Detect which cell encompasses the target text, then output its [X, Y] center coordinate. 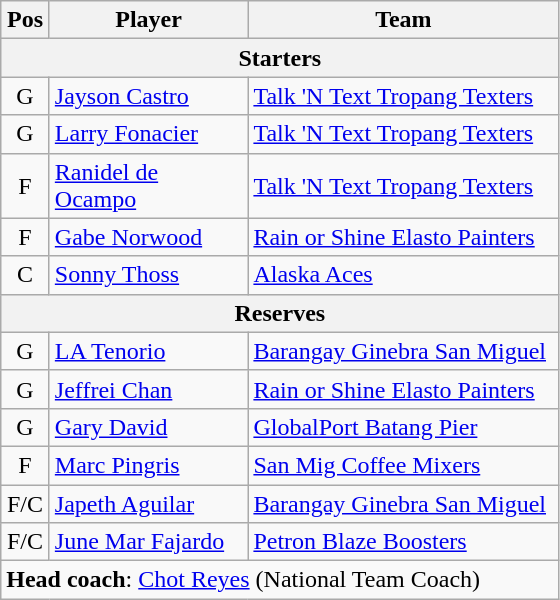
Player [148, 20]
Pos [26, 20]
Jeffrei Chan [148, 389]
San Mig Coffee Mixers [404, 465]
LA Tenorio [148, 351]
Jayson Castro [148, 96]
Sonny Thoss [148, 275]
Petron Blaze Boosters [404, 542]
Alaska Aces [404, 275]
June Mar Fajardo [148, 542]
Reserves [280, 313]
Team [404, 20]
GlobalPort Batang Pier [404, 427]
C [26, 275]
Marc Pingris [148, 465]
Starters [280, 58]
Larry Fonacier [148, 134]
Gabe Norwood [148, 237]
Head coach: Chot Reyes (National Team Coach) [280, 580]
Ranidel de Ocampo [148, 186]
Japeth Aguilar [148, 503]
Gary David [148, 427]
